Provide the [x, y] coordinate of the cell's center where the given text is located.  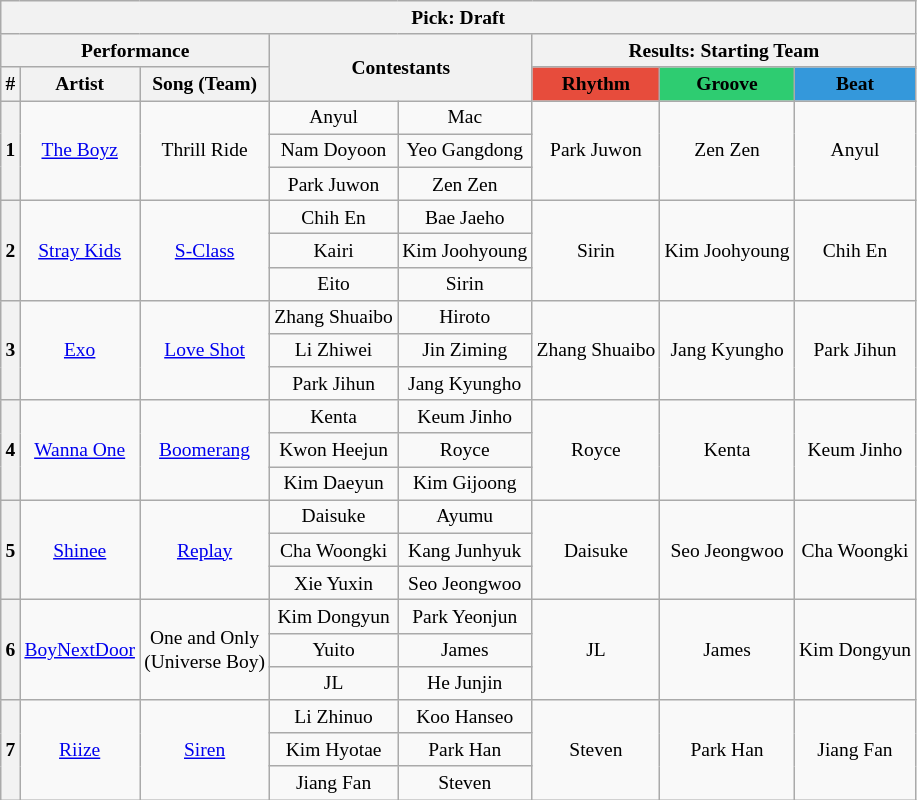
Li Zhiwei [334, 350]
Love Shot [205, 350]
Beat [854, 84]
BoyNextDoor [80, 650]
Kwon Heejun [334, 450]
Riize [80, 750]
Kim Gijoong [465, 484]
Eito [334, 284]
3 [10, 350]
S-Class [205, 250]
Kang Junhyuk [465, 550]
Mac [465, 118]
Li Zhinuo [334, 716]
Yuito [334, 650]
Performance [136, 50]
Nam Doyoon [334, 150]
Replay [205, 550]
Thrill Ride [205, 151]
He Junjin [465, 682]
Song (Team) [205, 84]
# [10, 84]
Kim Hyotae [334, 750]
Artist [80, 84]
One and Only (Universe Boy) [205, 650]
7 [10, 750]
Yeo Gangdong [465, 150]
Boomerang [205, 450]
Bae Jaeho [465, 216]
Hiroto [465, 316]
Stray Kids [80, 250]
Shinee [80, 550]
2 [10, 250]
Ayumu [465, 516]
Contestants [401, 68]
Groove [727, 84]
The Boyz [80, 151]
Results: Starting Team [724, 50]
Exo [80, 350]
Rhythm [596, 84]
Kairi [334, 250]
6 [10, 650]
Wanna One [80, 450]
Xie Yuxin [334, 584]
Koo Hanseo [465, 716]
Kim Daeyun [334, 484]
4 [10, 450]
5 [10, 550]
Jin Ziming [465, 350]
Siren [205, 750]
Park Yeonjun [465, 616]
1 [10, 151]
Pick: Draft [458, 18]
